Detect which cell encompasses the target text, then output its [X, Y] center coordinate. 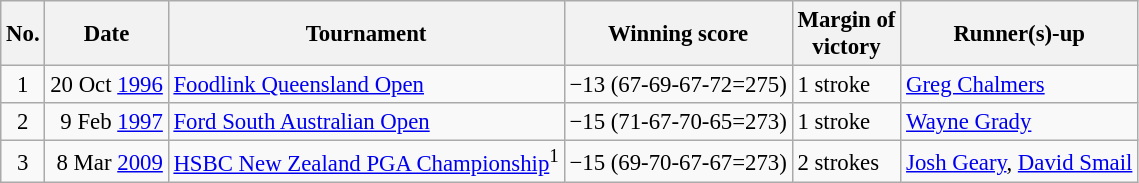
−15 (69-70-67-67=273) [678, 162]
Ford South Australian Open [366, 122]
Foodlink Queensland Open [366, 85]
Date [106, 34]
−15 (71-67-70-65=273) [678, 122]
20 Oct 1996 [106, 85]
Runner(s)-up [1020, 34]
2 [23, 122]
HSBC New Zealand PGA Championship1 [366, 162]
−13 (67-69-67-72=275) [678, 85]
No. [23, 34]
3 [23, 162]
Tournament [366, 34]
Winning score [678, 34]
Wayne Grady [1020, 122]
9 Feb 1997 [106, 122]
2 strokes [846, 162]
Margin ofvictory [846, 34]
1 [23, 85]
Josh Geary, David Smail [1020, 162]
Greg Chalmers [1020, 85]
8 Mar 2009 [106, 162]
